Extract the (X, Y) coordinate from the center of the cell holding the provided text.  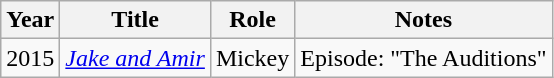
Title (136, 20)
Role (252, 20)
Mickey (252, 58)
Notes (424, 20)
Episode: "The Auditions" (424, 58)
2015 (30, 58)
Jake and Amir (136, 58)
Year (30, 20)
